Locate the cell with the specified text and output its [x, y] center coordinate. 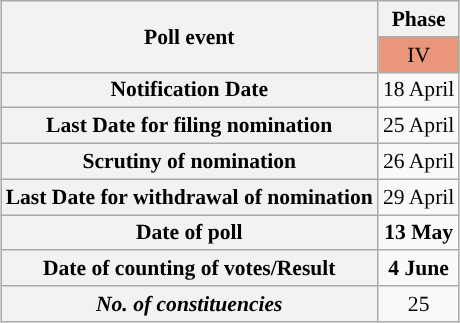
13 May [418, 232]
25 April [418, 126]
Last Date for filing nomination [190, 126]
Phase [418, 19]
Scrutiny of nomination [190, 161]
Notification Date [190, 90]
4 June [418, 268]
Last Date for withdrawal of nomination [190, 197]
IV [418, 54]
Date of poll [190, 232]
18 April [418, 90]
25 [418, 304]
26 April [418, 161]
Poll event [190, 36]
No. of constituencies [190, 304]
Date of counting of votes/Result [190, 268]
29 April [418, 197]
